Identify which cell holds the provided text, then report its [x, y] central coordinate. 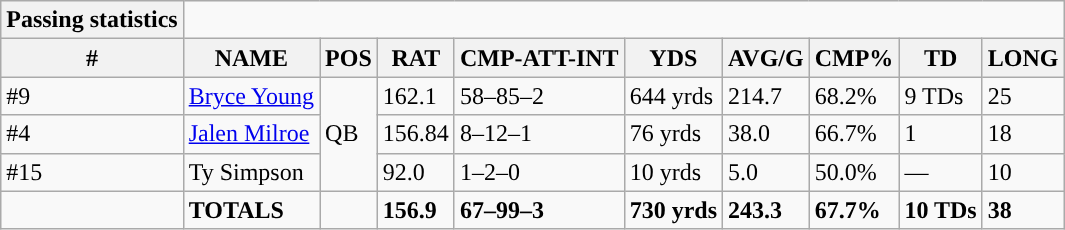
#15 [92, 172]
TD [940, 58]
Bryce Young [251, 96]
Passing statistics [92, 20]
156.9 [416, 210]
# [92, 58]
CMP-ATT-INT [539, 58]
NAME [251, 58]
38.0 [766, 134]
10 [1023, 172]
58–85–2 [539, 96]
25 [1023, 96]
10 TDs [940, 210]
243.3 [766, 210]
156.84 [416, 134]
LONG [1023, 58]
CMP% [854, 58]
18 [1023, 134]
162.1 [416, 96]
AVG/G [766, 58]
92.0 [416, 172]
RAT [416, 58]
68.2% [854, 96]
730 yrds [673, 210]
TOTALS [251, 210]
38 [1023, 210]
67.7% [854, 210]
10 yrds [673, 172]
67–99–3 [539, 210]
Ty Simpson [251, 172]
8–12–1 [539, 134]
#4 [92, 134]
5.0 [766, 172]
1 [940, 134]
#9 [92, 96]
50.0% [854, 172]
76 yrds [673, 134]
66.7% [854, 134]
214.7 [766, 96]
POS [349, 58]
YDS [673, 58]
Jalen Milroe [251, 134]
9 TDs [940, 96]
644 yrds [673, 96]
1–2–0 [539, 172]
QB [349, 134]
— [940, 172]
